Pinpoint the cell where the given text exists, returning its (X, Y) midpoint coordinate. 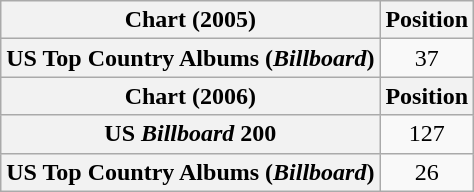
Chart (2005) (190, 20)
127 (427, 134)
Chart (2006) (190, 96)
US Billboard 200 (190, 134)
37 (427, 58)
26 (427, 172)
